Search for the cell housing the specified text and yield its [x, y] center coordinate. 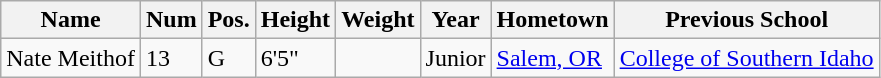
Previous School [746, 20]
Nate Meithof [71, 58]
Height [295, 20]
Weight [378, 20]
Hometown [552, 20]
Salem, OR [552, 58]
13 [171, 58]
Year [456, 20]
College of Southern Idaho [746, 58]
Name [71, 20]
6'5" [295, 58]
Junior [456, 58]
G [228, 58]
Pos. [228, 20]
Num [171, 20]
